Capture the cell that displays the provided text and extract its [X, Y] central coordinate. 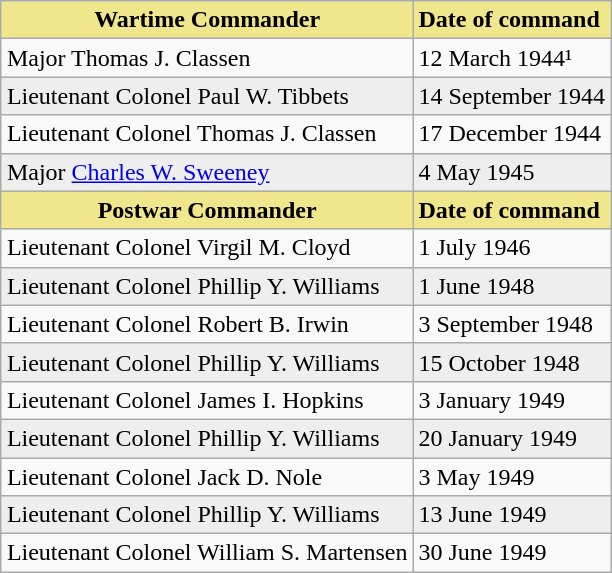
3 January 1949 [512, 400]
Lieutenant Colonel Thomas J. Classen [207, 134]
Postwar Commander [207, 210]
20 January 1949 [512, 438]
1 July 1946 [512, 248]
Lieutenant Colonel William S. Martensen [207, 553]
Lieutenant Colonel Virgil M. Cloyd [207, 248]
1 June 1948 [512, 286]
3 May 1949 [512, 477]
Lieutenant Colonel Robert B. Irwin [207, 324]
Major Charles W. Sweeney [207, 172]
14 September 1944 [512, 96]
4 May 1945 [512, 172]
3 September 1948 [512, 324]
Major Thomas J. Classen [207, 58]
Lieutenant Colonel Jack D. Nole [207, 477]
Lieutenant Colonel Paul W. Tibbets [207, 96]
13 June 1949 [512, 515]
15 October 1948 [512, 362]
Lieutenant Colonel James I. Hopkins [207, 400]
Wartime Commander [207, 20]
30 June 1949 [512, 553]
12 March 1944¹ [512, 58]
17 December 1944 [512, 134]
